Detect which cell encompasses the target text, then output its (X, Y) center coordinate. 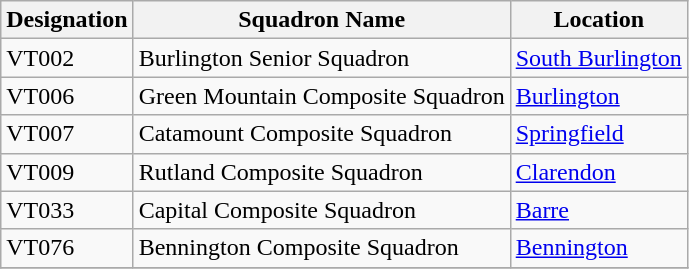
Bennington (598, 248)
VT002 (67, 58)
Capital Composite Squadron (322, 210)
Rutland Composite Squadron (322, 172)
Bennington Composite Squadron (322, 248)
Burlington Senior Squadron (322, 58)
Designation (67, 20)
Clarendon (598, 172)
VT076 (67, 248)
Springfield (598, 134)
Barre (598, 210)
Catamount Composite Squadron (322, 134)
VT009 (67, 172)
South Burlington (598, 58)
Location (598, 20)
VT033 (67, 210)
VT006 (67, 96)
Green Mountain Composite Squadron (322, 96)
VT007 (67, 134)
Burlington (598, 96)
Squadron Name (322, 20)
